From the cell containing the given text, extract its center point as [x, y] coordinate. 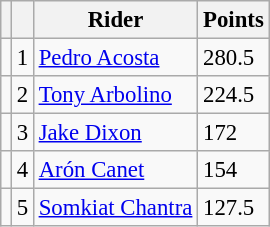
172 [234, 133]
Rider [115, 20]
Jake Dixon [115, 133]
Pedro Acosta [115, 58]
1 [22, 58]
5 [22, 208]
Points [234, 20]
280.5 [234, 58]
Arón Canet [115, 170]
224.5 [234, 95]
127.5 [234, 208]
Somkiat Chantra [115, 208]
4 [22, 170]
3 [22, 133]
Tony Arbolino [115, 95]
154 [234, 170]
2 [22, 95]
